For the text-containing cell, return its midpoint in (x, y) coordinate format. 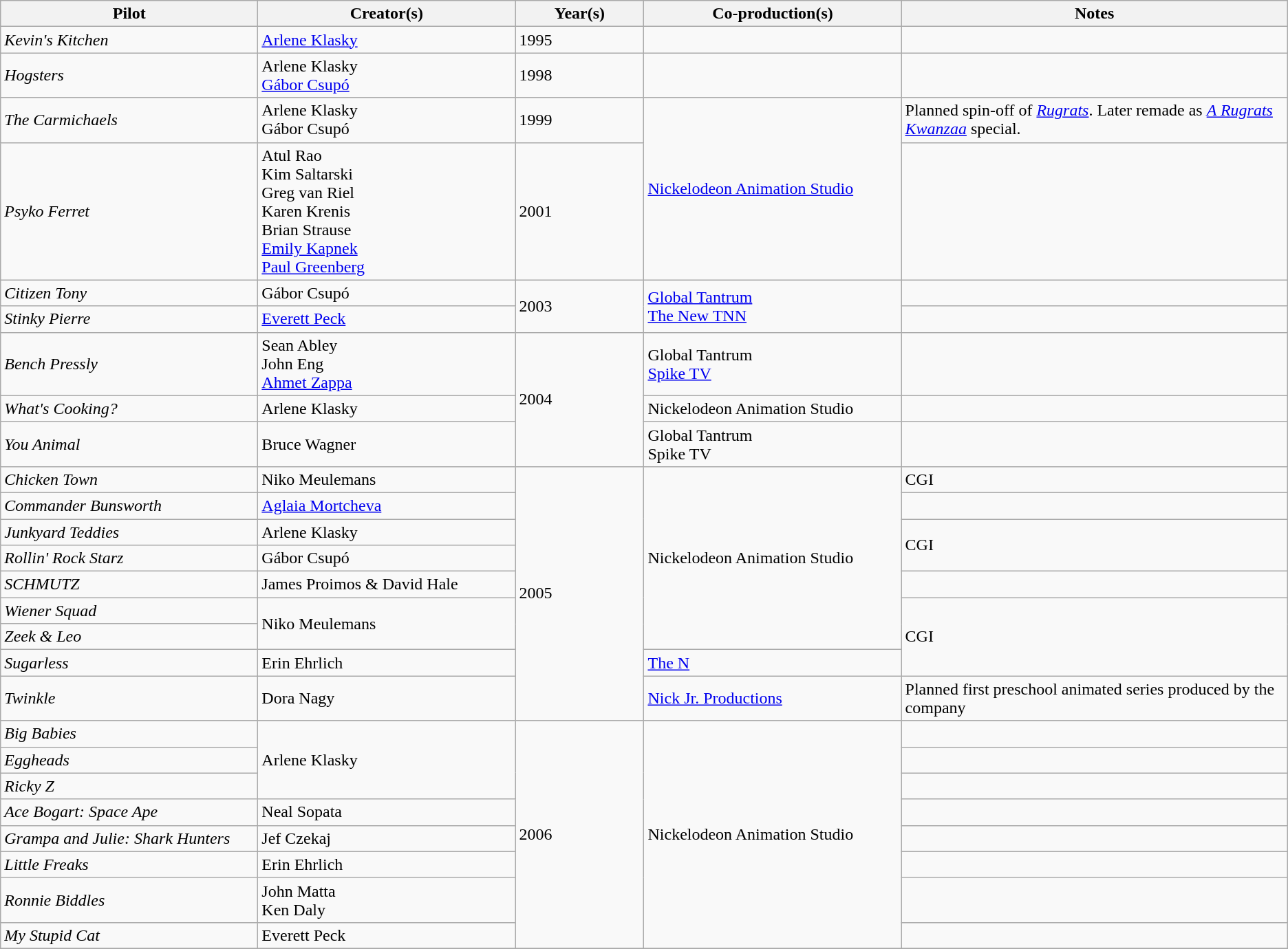
Bench Pressly (129, 364)
Kevin's Kitchen (129, 40)
Ronnie Biddles (129, 899)
Rollin' Rock Starz (129, 558)
Junkyard Teddies (129, 532)
Hogsters (129, 76)
Chicken Town (129, 479)
James Proimos & David Hale (387, 585)
Neal Sopata (387, 812)
The N (773, 663)
Citizen Tony (129, 293)
2004 (579, 399)
Bruce Wagner (387, 444)
1995 (579, 40)
Twinkle (129, 699)
Little Freaks (129, 864)
What's Cooking? (129, 408)
SCHMUTZ (129, 585)
Co-production(s) (773, 14)
Planned spin-off of Rugrats. Later remade as A Rugrats Kwanzaa special. (1094, 120)
Psyko Ferret (129, 211)
2005 (579, 593)
Notes (1094, 14)
Commander Bunsworth (129, 505)
Pilot (129, 14)
Aglaia Mortcheva (387, 505)
Grampa and Julie: Shark Hunters (129, 838)
Dora Nagy (387, 699)
Sugarless (129, 663)
My Stupid Cat (129, 935)
Ace Bogart: Space Ape (129, 812)
Nick Jr. Productions (773, 699)
Big Babies (129, 734)
Creator(s) (387, 14)
You Animal (129, 444)
Jef Czekaj (387, 838)
The Carmichaels (129, 120)
Sean AbleyJohn EngAhmet Zappa (387, 364)
Planned first preschool animated series produced by the company (1094, 699)
Year(s) (579, 14)
Stinky Pierre (129, 319)
2003 (579, 306)
2001 (579, 211)
1998 (579, 76)
Global TantrumThe New TNN (773, 306)
2006 (579, 835)
Eggheads (129, 760)
1999 (579, 120)
John MattaKen Daly (387, 899)
Ricky Z (129, 786)
Wiener Squad (129, 611)
Atul RaoKim SaltarskiGreg van RielKaren KrenisBrian StrauseEmily KapnekPaul Greenberg (387, 211)
Zeek & Leo (129, 637)
